Locate the cell with the specified text and output its [x, y] center coordinate. 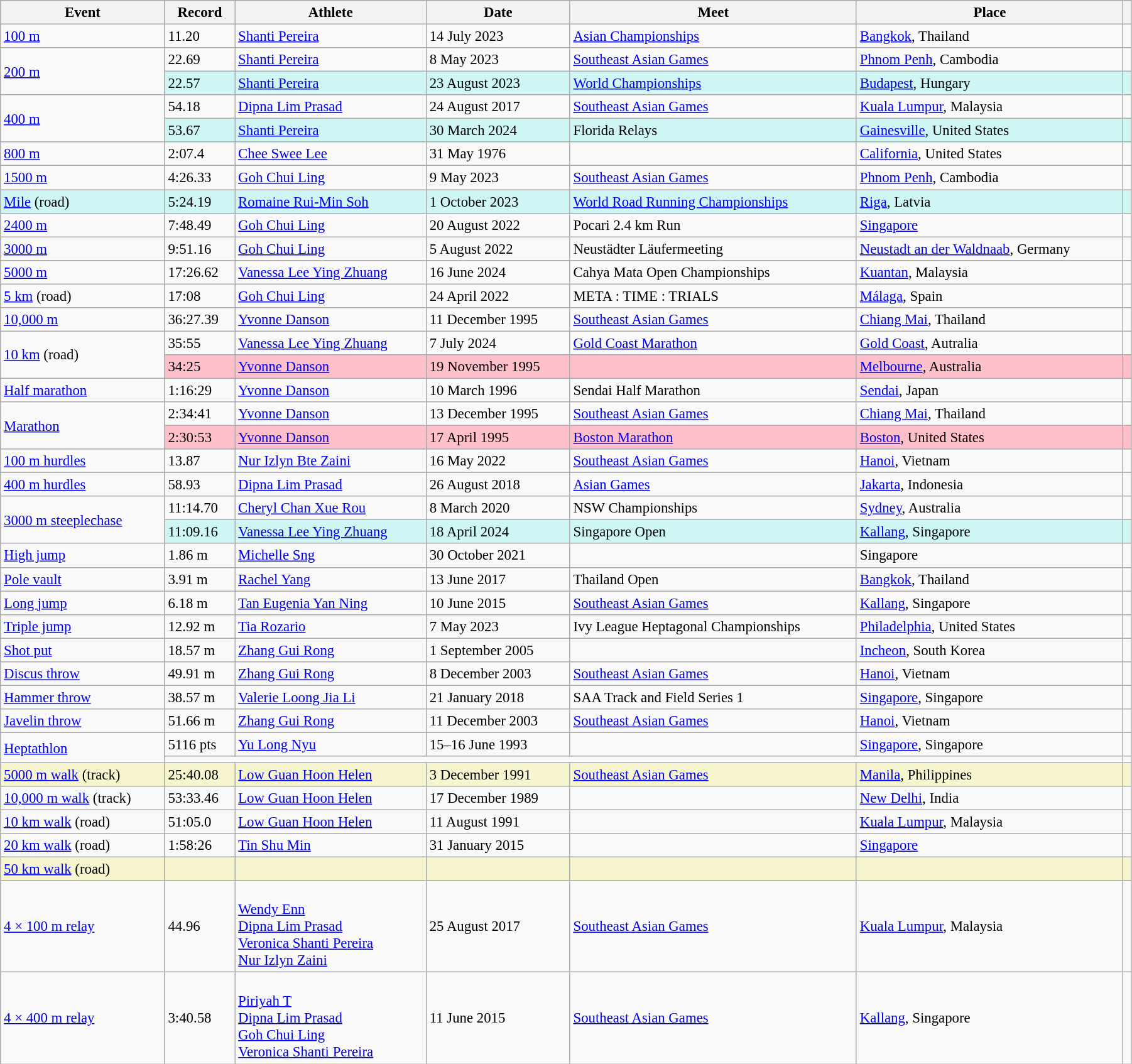
19 November 1995 [498, 367]
5:24.19 [200, 202]
7 May 2023 [498, 626]
24 August 2017 [498, 107]
META : TIME : TRIALS [713, 296]
3000 m steeplechase [83, 520]
11 December 2003 [498, 721]
Tan Eugenia Yan Ning [330, 603]
Boston, United States [989, 438]
400 m [83, 118]
Tin Shu Min [330, 845]
1 September 2005 [498, 650]
Singapore Open [713, 532]
Kuantan, Malaysia [989, 272]
Asian Championships [713, 36]
10 June 2015 [498, 603]
2:34:41 [200, 414]
26 August 2018 [498, 485]
15–16 June 1993 [498, 744]
53:33.46 [200, 798]
Michelle Sng [330, 556]
Incheon, South Korea [989, 650]
7:48.49 [200, 225]
3:40.58 [200, 1018]
Neustadt an der Waldnaab, Germany [989, 249]
Long jump [83, 603]
NSW Championships [713, 508]
18.57 m [200, 650]
Sendai, Japan [989, 390]
30 October 2021 [498, 556]
Date [498, 13]
20 August 2022 [498, 225]
Rachel Yang [330, 579]
3.91 m [200, 579]
Cheryl Chan Xue Rou [330, 508]
10 March 1996 [498, 390]
Ivy League Heptagonal Championships [713, 626]
20 km walk (road) [83, 845]
8 March 2020 [498, 508]
22.69 [200, 60]
Yu Long Nyu [330, 744]
5 km (road) [83, 296]
High jump [83, 556]
Gold Coast, Autralia [989, 343]
100 m hurdles [83, 461]
Cahya Mata Open Championships [713, 272]
Thailand Open [713, 579]
Budapest, Hungary [989, 84]
31 May 1976 [498, 154]
Hammer throw [83, 697]
Valerie Loong Jia Li [330, 697]
Triple jump [83, 626]
2:30:53 [200, 438]
Jakarta, Indonesia [989, 485]
Half marathon [83, 390]
Romaine Rui-Min Soh [330, 202]
18 April 2024 [498, 532]
17 December 1989 [498, 798]
9 May 2023 [498, 178]
Manila, Philippines [989, 775]
25 August 2017 [498, 926]
2:07.4 [200, 154]
Málaga, Spain [989, 296]
44.96 [200, 926]
Pole vault [83, 579]
4 × 400 m relay [83, 1018]
1500 m [83, 178]
30 March 2024 [498, 131]
Athlete [330, 13]
Record [200, 13]
16 June 2024 [498, 272]
Chee Swee Lee [330, 154]
17:26.62 [200, 272]
5000 m walk (track) [83, 775]
Shot put [83, 650]
Discus throw [83, 674]
New Delhi, India [989, 798]
9:51.16 [200, 249]
24 April 2022 [498, 296]
Piriyah TDipna Lim PrasadGoh Chui LingVeronica Shanti Pereira [330, 1018]
1:58:26 [200, 845]
25:40.08 [200, 775]
13 June 2017 [498, 579]
Gainesville, United States [989, 131]
5116 pts [200, 744]
2400 m [83, 225]
Event [83, 13]
Tia Rozario [330, 626]
13.87 [200, 461]
10,000 m [83, 320]
400 m hurdles [83, 485]
11.20 [200, 36]
4:26.33 [200, 178]
11 June 2015 [498, 1018]
22.57 [200, 84]
California, United States [989, 154]
4 × 100 m relay [83, 926]
SAA Track and Field Series 1 [713, 697]
5000 m [83, 272]
1:16:29 [200, 390]
Nur Izlyn Bte Zaini [330, 461]
11:09.16 [200, 532]
58.93 [200, 485]
3000 m [83, 249]
3 December 1991 [498, 775]
21 January 2018 [498, 697]
Florida Relays [713, 131]
Sendai Half Marathon [713, 390]
11 August 1991 [498, 822]
50 km walk (road) [83, 869]
11 December 1995 [498, 320]
Sydney, Australia [989, 508]
Meet [713, 13]
5 August 2022 [498, 249]
World Road Running Championships [713, 202]
Boston Marathon [713, 438]
800 m [83, 154]
35:55 [200, 343]
Philadelphia, United States [989, 626]
17:08 [200, 296]
Place [989, 13]
23 August 2023 [498, 84]
31 January 2015 [498, 845]
1 October 2023 [498, 202]
Pocari 2.4 km Run [713, 225]
36:27.39 [200, 320]
World Championships [713, 84]
7 July 2024 [498, 343]
17 April 1995 [498, 438]
51:05.0 [200, 822]
Javelin throw [83, 721]
49.91 m [200, 674]
Mile (road) [83, 202]
8 December 2003 [498, 674]
12.92 m [200, 626]
Marathon [83, 426]
Riga, Latvia [989, 202]
11:14.70 [200, 508]
16 May 2022 [498, 461]
Gold Coast Marathon [713, 343]
Neustädter Läufermeeting [713, 249]
51.66 m [200, 721]
8 May 2023 [498, 60]
34:25 [200, 367]
53.67 [200, 131]
1.86 m [200, 556]
10 km (road) [83, 354]
54.18 [200, 107]
10 km walk (road) [83, 822]
6.18 m [200, 603]
100 m [83, 36]
Melbourne, Australia [989, 367]
Wendy EnnDipna Lim PrasadVeronica Shanti PereiraNur Izlyn Zaini [330, 926]
13 December 1995 [498, 414]
Asian Games [713, 485]
14 July 2023 [498, 36]
38.57 m [200, 697]
200 m [83, 72]
Heptathlon [83, 747]
10,000 m walk (track) [83, 798]
